Search for the cell housing the specified text and yield its (X, Y) center coordinate. 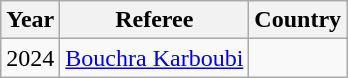
Year (30, 20)
Bouchra Karboubi (154, 58)
Country (298, 20)
2024 (30, 58)
Referee (154, 20)
